From the cell containing the given text, extract its center point as [X, Y] coordinate. 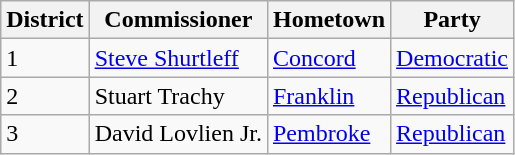
Concord [328, 58]
2 [45, 96]
District [45, 20]
Steve Shurtleff [178, 58]
David Lovlien Jr. [178, 134]
1 [45, 58]
3 [45, 134]
Democratic [452, 58]
Franklin [328, 96]
Hometown [328, 20]
Pembroke [328, 134]
Party [452, 20]
Stuart Trachy [178, 96]
Commissioner [178, 20]
